From the cell containing the given text, extract its center point as [X, Y] coordinate. 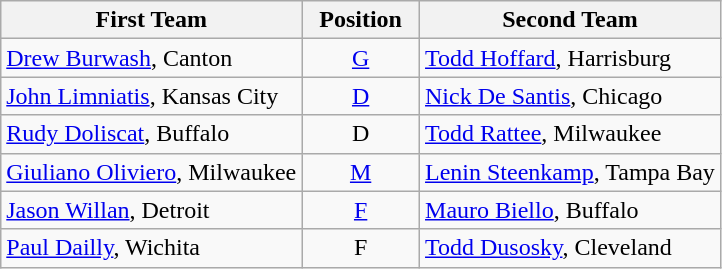
Drew Burwash, Canton [152, 58]
Lenin Steenkamp, Tampa Bay [570, 172]
John Limniatis, Kansas City [152, 96]
Position [361, 20]
Nick De Santis, Chicago [570, 96]
Second Team [570, 20]
Mauro Biello, Buffalo [570, 210]
Todd Hoffard, Harrisburg [570, 58]
Todd Rattee, Milwaukee [570, 134]
Rudy Doliscat, Buffalo [152, 134]
G [361, 58]
Jason Willan, Detroit [152, 210]
M [361, 172]
First Team [152, 20]
Giuliano Oliviero, Milwaukee [152, 172]
Todd Dusosky, Cleveland [570, 248]
Paul Dailly, Wichita [152, 248]
